For the text-containing cell, return its midpoint in [X, Y] coordinate format. 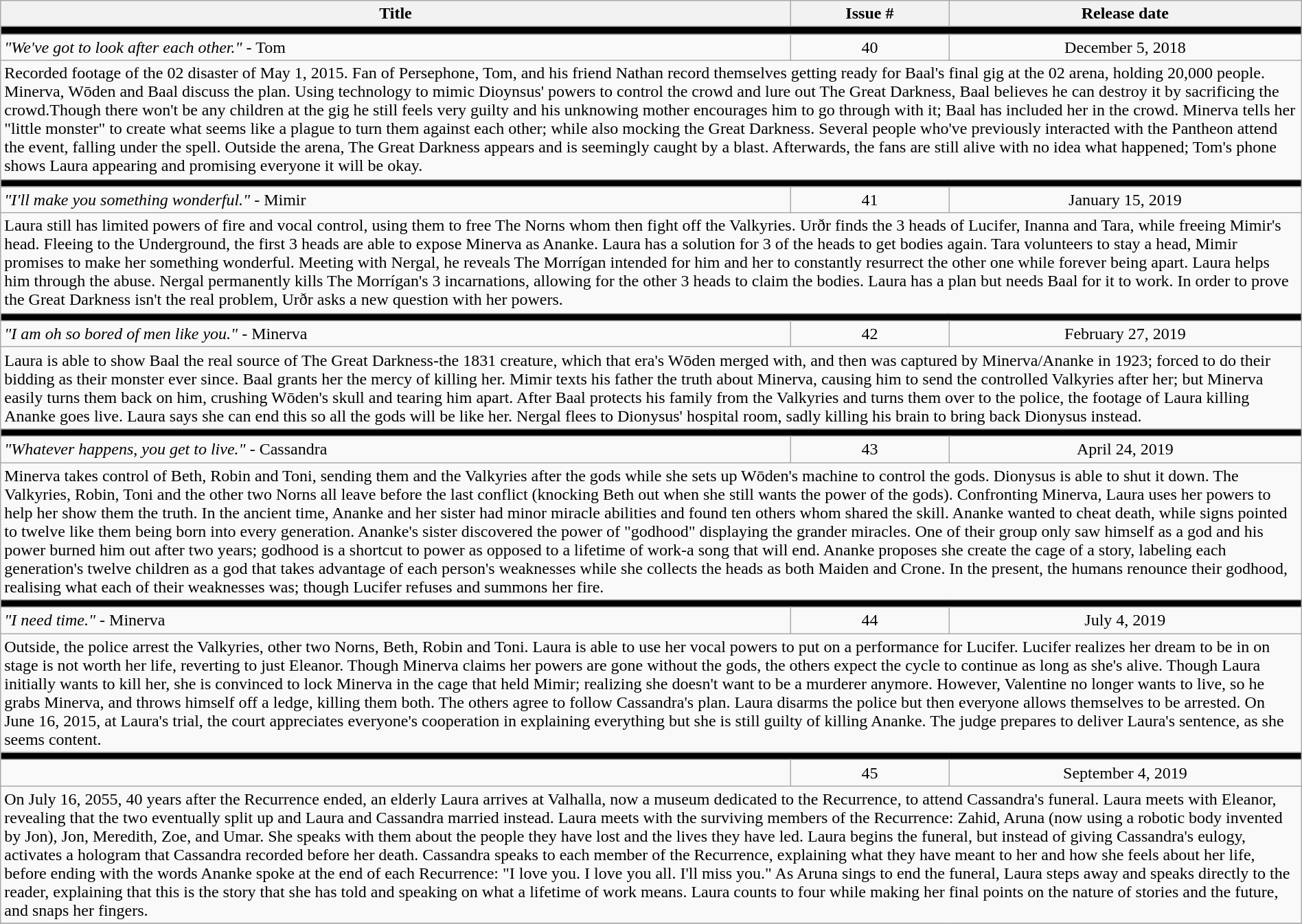
43 [869, 449]
Issue # [869, 14]
42 [869, 334]
"Whatever happens, you get to live." - Cassandra [396, 449]
40 [869, 47]
41 [869, 200]
Release date [1126, 14]
"I need time." - Minerva [396, 621]
September 4, 2019 [1126, 773]
February 27, 2019 [1126, 334]
"We've got to look after each other." - Tom [396, 47]
July 4, 2019 [1126, 621]
"I am oh so bored of men like you." - Minerva [396, 334]
January 15, 2019 [1126, 200]
December 5, 2018 [1126, 47]
Title [396, 14]
April 24, 2019 [1126, 449]
44 [869, 621]
"I'll make you something wonderful." - Mimir [396, 200]
45 [869, 773]
